Return the [X, Y] coordinate for the center point of the cell that contains the specified text.  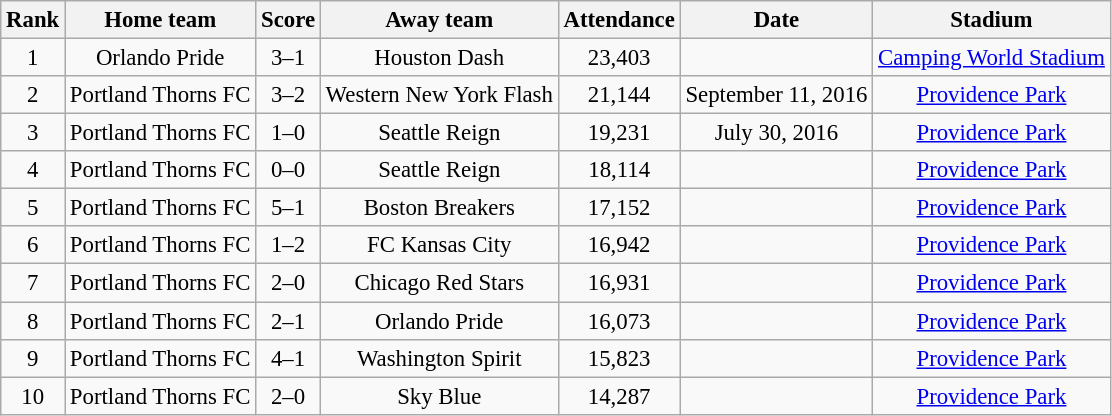
9 [33, 358]
18,114 [619, 170]
19,231 [619, 133]
16,931 [619, 283]
Rank [33, 20]
FC Kansas City [439, 245]
Away team [439, 20]
17,152 [619, 208]
Boston Breakers [439, 208]
16,942 [619, 245]
10 [33, 396]
Stadium [992, 20]
3–1 [288, 58]
Camping World Stadium [992, 58]
5–1 [288, 208]
16,073 [619, 321]
15,823 [619, 358]
Date [776, 20]
Home team [160, 20]
Attendance [619, 20]
23,403 [619, 58]
4 [33, 170]
September 11, 2016 [776, 95]
7 [33, 283]
Sky Blue [439, 396]
Houston Dash [439, 58]
0–0 [288, 170]
5 [33, 208]
Score [288, 20]
6 [33, 245]
1 [33, 58]
3 [33, 133]
Washington Spirit [439, 358]
8 [33, 321]
3–2 [288, 95]
21,144 [619, 95]
1–0 [288, 133]
Western New York Flash [439, 95]
4–1 [288, 358]
Chicago Red Stars [439, 283]
July 30, 2016 [776, 133]
14,287 [619, 396]
2 [33, 95]
1–2 [288, 245]
2–1 [288, 321]
